Determine the [x, y] coordinate at the center of the cell enclosing the given text.  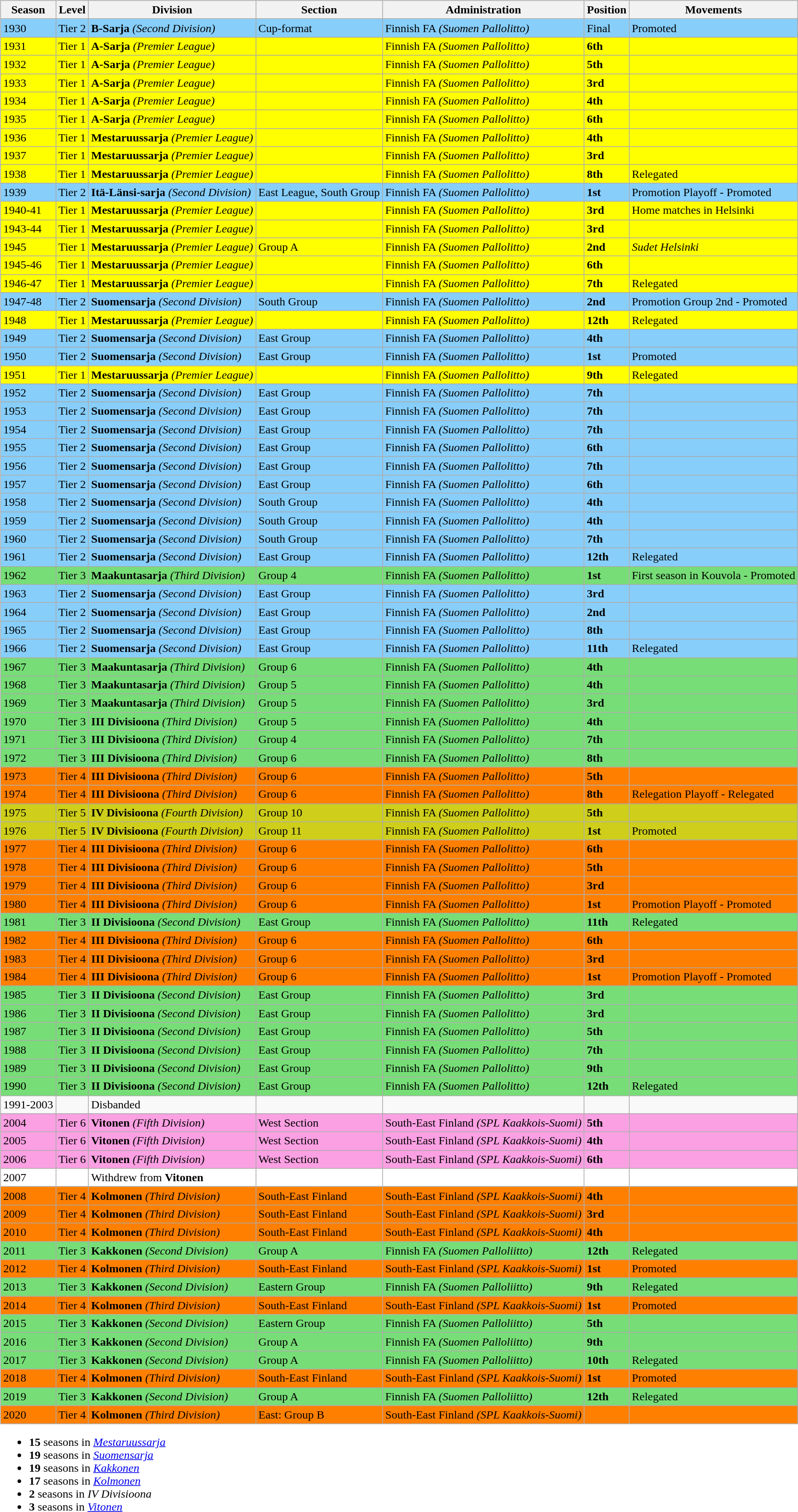
1983 [28, 958]
1971 [28, 740]
East League, South Group [319, 192]
1952 [28, 393]
Group 11 [319, 831]
Sudet Helsinki [714, 247]
1957 [28, 484]
1967 [28, 667]
Administration [483, 10]
1986 [28, 1013]
First season in Kouvola - Promoted [714, 575]
1937 [28, 156]
1960 [28, 539]
Final [607, 28]
1977 [28, 849]
1976 [28, 831]
1945-46 [28, 265]
Withdrew from Vitonen [173, 1177]
1932 [28, 64]
2017 [28, 1360]
1954 [28, 430]
Group 10 [319, 813]
1955 [28, 448]
Relegation Playoff - Relegated [714, 794]
Promotion Group 2nd - Promoted [714, 302]
1990 [28, 1086]
Home matches in Helsinki [714, 210]
1963 [28, 593]
Disbanded [173, 1105]
1959 [28, 521]
1965 [28, 630]
1940-41 [28, 210]
1949 [28, 338]
Itä-Länsi-sarja (Second Division) [173, 192]
1951 [28, 374]
2006 [28, 1159]
1980 [28, 904]
1982 [28, 940]
2015 [28, 1324]
2004 [28, 1123]
1948 [28, 320]
2012 [28, 1269]
1934 [28, 101]
2020 [28, 1415]
1985 [28, 995]
1964 [28, 612]
1972 [28, 758]
1989 [28, 1068]
2013 [28, 1287]
Position [607, 10]
1953 [28, 411]
10th [607, 1360]
1984 [28, 977]
Section [319, 10]
1947-48 [28, 302]
1958 [28, 502]
1931 [28, 46]
1956 [28, 466]
1936 [28, 138]
2019 [28, 1396]
2007 [28, 1177]
1961 [28, 557]
2009 [28, 1214]
2008 [28, 1196]
1945 [28, 247]
1939 [28, 192]
1943-44 [28, 229]
1950 [28, 356]
1935 [28, 119]
1962 [28, 575]
Level [72, 10]
2005 [28, 1141]
1966 [28, 648]
1946-47 [28, 283]
2014 [28, 1305]
2018 [28, 1378]
East: Group B [319, 1415]
2011 [28, 1251]
1970 [28, 721]
1991-2003 [28, 1105]
2010 [28, 1232]
1981 [28, 922]
1968 [28, 685]
1969 [28, 703]
1978 [28, 867]
1975 [28, 813]
B-Sarja (Second Division) [173, 28]
1930 [28, 28]
1973 [28, 776]
Division [173, 10]
1987 [28, 1032]
1974 [28, 794]
1988 [28, 1050]
Movements [714, 10]
Season [28, 10]
1979 [28, 885]
2016 [28, 1342]
1933 [28, 83]
Cup-format [319, 28]
1938 [28, 174]
